Find where the given text appears and provide that cell's center as (x, y) coordinate. 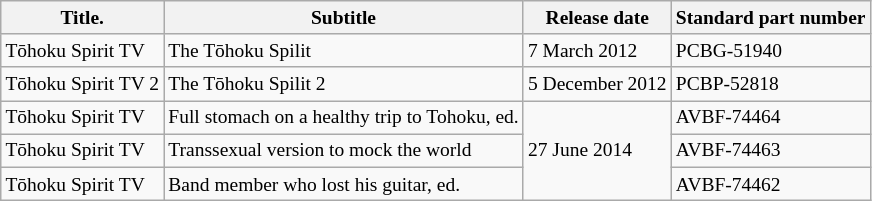
AVBF-74463 (770, 150)
Title. (82, 18)
Tōhoku Spirit TV 2 (82, 84)
The Tōhoku Spilit (344, 50)
Standard part number (770, 18)
AVBF-74464 (770, 118)
PCBP-52818 (770, 84)
PCBG-51940 (770, 50)
Subtitle (344, 18)
AVBF-74462 (770, 184)
7 March 2012 (597, 50)
Full stomach on a healthy trip to Tohoku, ed. (344, 118)
The Tōhoku Spilit 2 (344, 84)
Release date (597, 18)
Band member who lost his guitar, ed. (344, 184)
27 June 2014 (597, 151)
Transsexual version to mock the world (344, 150)
5 December 2012 (597, 84)
